Search for the cell housing the specified text and yield its [X, Y] center coordinate. 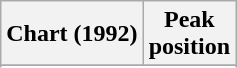
Chart (1992) [72, 34]
Peakposition [189, 34]
